From the cell containing the given text, extract its center point as (X, Y) coordinate. 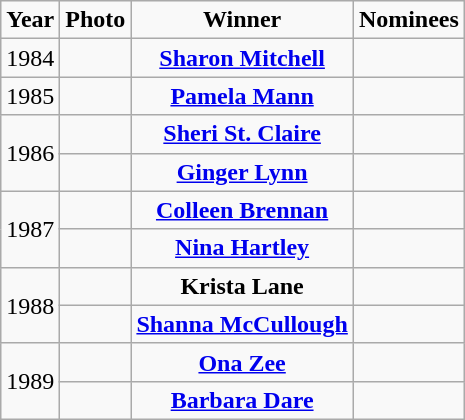
Ona Zee (242, 362)
Ginger Lynn (242, 172)
Shanna McCullough (242, 324)
Nina Hartley (242, 248)
Sheri St. Claire (242, 134)
Krista Lane (242, 286)
Barbara Dare (242, 400)
1987 (30, 229)
Colleen Brennan (242, 210)
1984 (30, 58)
1989 (30, 381)
1986 (30, 153)
Sharon Mitchell (242, 58)
1985 (30, 96)
Winner (242, 20)
Photo (96, 20)
Pamela Mann (242, 96)
1988 (30, 305)
Year (30, 20)
Nominees (408, 20)
